Search for the cell housing the specified text and yield its (x, y) center coordinate. 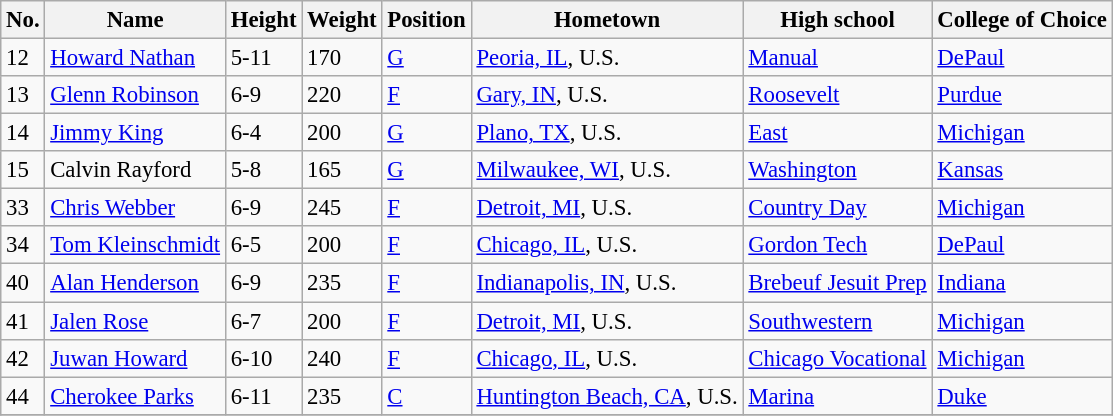
Huntington Beach, CA, U.S. (607, 396)
245 (342, 208)
Cherokee Parks (135, 396)
Height (263, 20)
Kansas (1022, 170)
Brebeuf Jesuit Prep (838, 283)
44 (23, 396)
240 (342, 358)
170 (342, 58)
College of Choice (1022, 20)
Gary, IN, U.S. (607, 95)
Chris Webber (135, 208)
Country Day (838, 208)
41 (23, 321)
Roosevelt (838, 95)
Purdue (1022, 95)
33 (23, 208)
Glenn Robinson (135, 95)
6-4 (263, 133)
Milwaukee, WI, U.S. (607, 170)
High school (838, 20)
6-5 (263, 245)
Southwestern (838, 321)
Weight (342, 20)
5-8 (263, 170)
6-10 (263, 358)
East (838, 133)
Juwan Howard (135, 358)
Plano, TX, U.S. (607, 133)
Indiana (1022, 283)
Duke (1022, 396)
6-11 (263, 396)
Manual (838, 58)
Position (426, 20)
Washington (838, 170)
Howard Nathan (135, 58)
14 (23, 133)
Marina (838, 396)
34 (23, 245)
12 (23, 58)
42 (23, 358)
Tom Kleinschmidt (135, 245)
C (426, 396)
Name (135, 20)
5-11 (263, 58)
13 (23, 95)
Jalen Rose (135, 321)
Alan Henderson (135, 283)
No. (23, 20)
Chicago Vocational (838, 358)
40 (23, 283)
6-7 (263, 321)
Indianapolis, IN, U.S. (607, 283)
165 (342, 170)
Peoria, IL, U.S. (607, 58)
Jimmy King (135, 133)
Hometown (607, 20)
Gordon Tech (838, 245)
15 (23, 170)
220 (342, 95)
Calvin Rayford (135, 170)
